For the text-containing cell, return its midpoint in [X, Y] coordinate format. 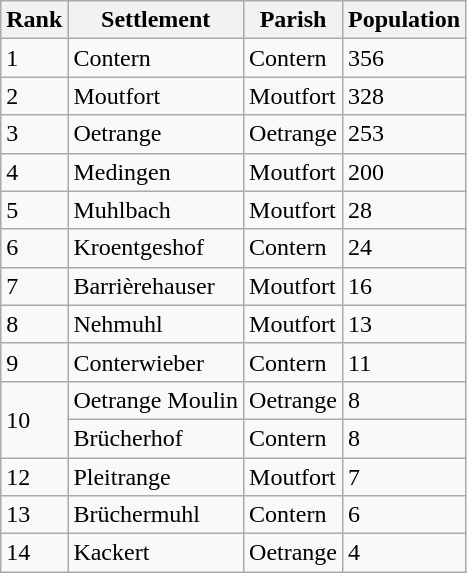
253 [404, 134]
24 [404, 248]
16 [404, 286]
Rank [34, 20]
Muhlbach [156, 210]
Brücherhof [156, 438]
Medingen [156, 172]
14 [34, 553]
Parish [294, 20]
Conterwieber [156, 362]
12 [34, 477]
Settlement [156, 20]
5 [34, 210]
Population [404, 20]
Brüchermuhl [156, 515]
Barrièrehauser [156, 286]
10 [34, 419]
2 [34, 96]
Pleitrange [156, 477]
Kackert [156, 553]
328 [404, 96]
28 [404, 210]
9 [34, 362]
Oetrange Moulin [156, 400]
3 [34, 134]
Kroentgeshof [156, 248]
11 [404, 362]
Nehmuhl [156, 324]
356 [404, 58]
200 [404, 172]
1 [34, 58]
